Find where the given text appears and provide that cell's center as (X, Y) coordinate. 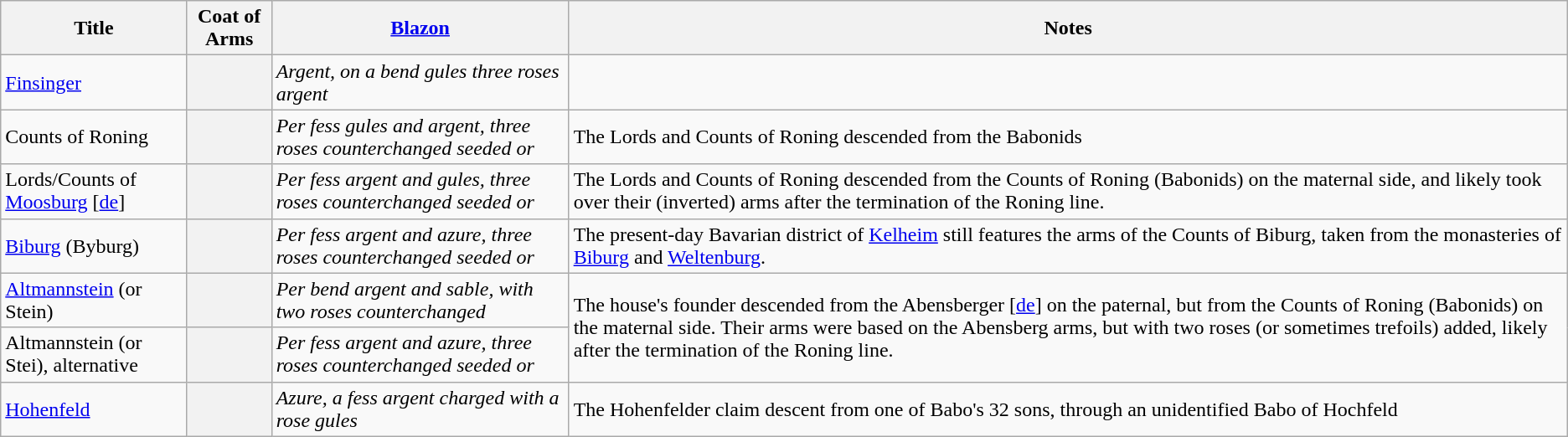
Per bend argent and sable, with two roses counterchanged (420, 300)
The Hohenfelder claim descent from one of Babo's 32 sons, through an unidentified Babo of Hochfeld (1068, 409)
The present-day Bavarian district of Kelheim still features the arms of the Counts of Biburg, taken from the monasteries of Biburg and Weltenburg. (1068, 246)
Altmannstein (or Stein) (94, 300)
Argent, on a bend gules three roses argent (420, 82)
Altmannstein (or Stei), alternative (94, 355)
Title (94, 28)
Finsinger (94, 82)
Hohenfeld (94, 409)
Notes (1068, 28)
Lords/Counts of Moosburg [de] (94, 191)
Biburg (Byburg) (94, 246)
Blazon (420, 28)
Coat of Arms (230, 28)
Counts of Roning (94, 137)
Azure, a fess argent charged with a rose gules (420, 409)
Per fess gules and argent, three roses counterchanged seeded or (420, 137)
Per fess argent and gules, three roses counterchanged seeded or (420, 191)
The Lords and Counts of Roning descended from the Babonids (1068, 137)
